Output the (X, Y) coordinate of the center of the cell containing the given text.  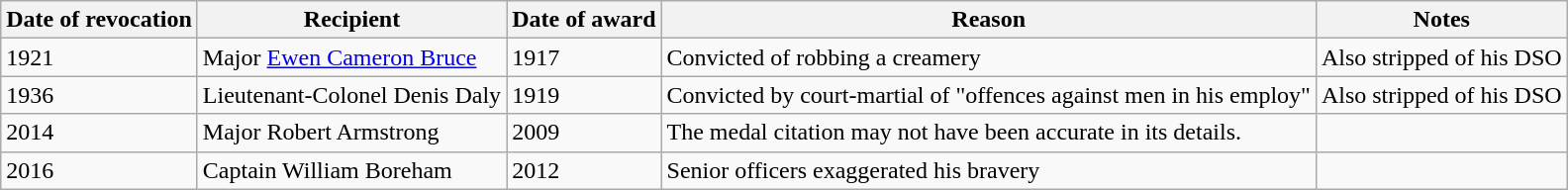
2016 (99, 170)
Captain William Boreham (351, 170)
Reason (988, 20)
Convicted by court-martial of "offences against men in his employ" (988, 95)
1936 (99, 95)
Lieutenant-Colonel Denis Daly (351, 95)
Convicted of robbing a creamery (988, 57)
Senior officers exaggerated his bravery (988, 170)
Major Robert Armstrong (351, 133)
Major Ewen Cameron Bruce (351, 57)
1921 (99, 57)
1919 (584, 95)
Date of award (584, 20)
Notes (1441, 20)
Date of revocation (99, 20)
1917 (584, 57)
Recipient (351, 20)
2009 (584, 133)
2014 (99, 133)
The medal citation may not have been accurate in its details. (988, 133)
2012 (584, 170)
